Pinpoint the cell where the given text exists, returning its (x, y) midpoint coordinate. 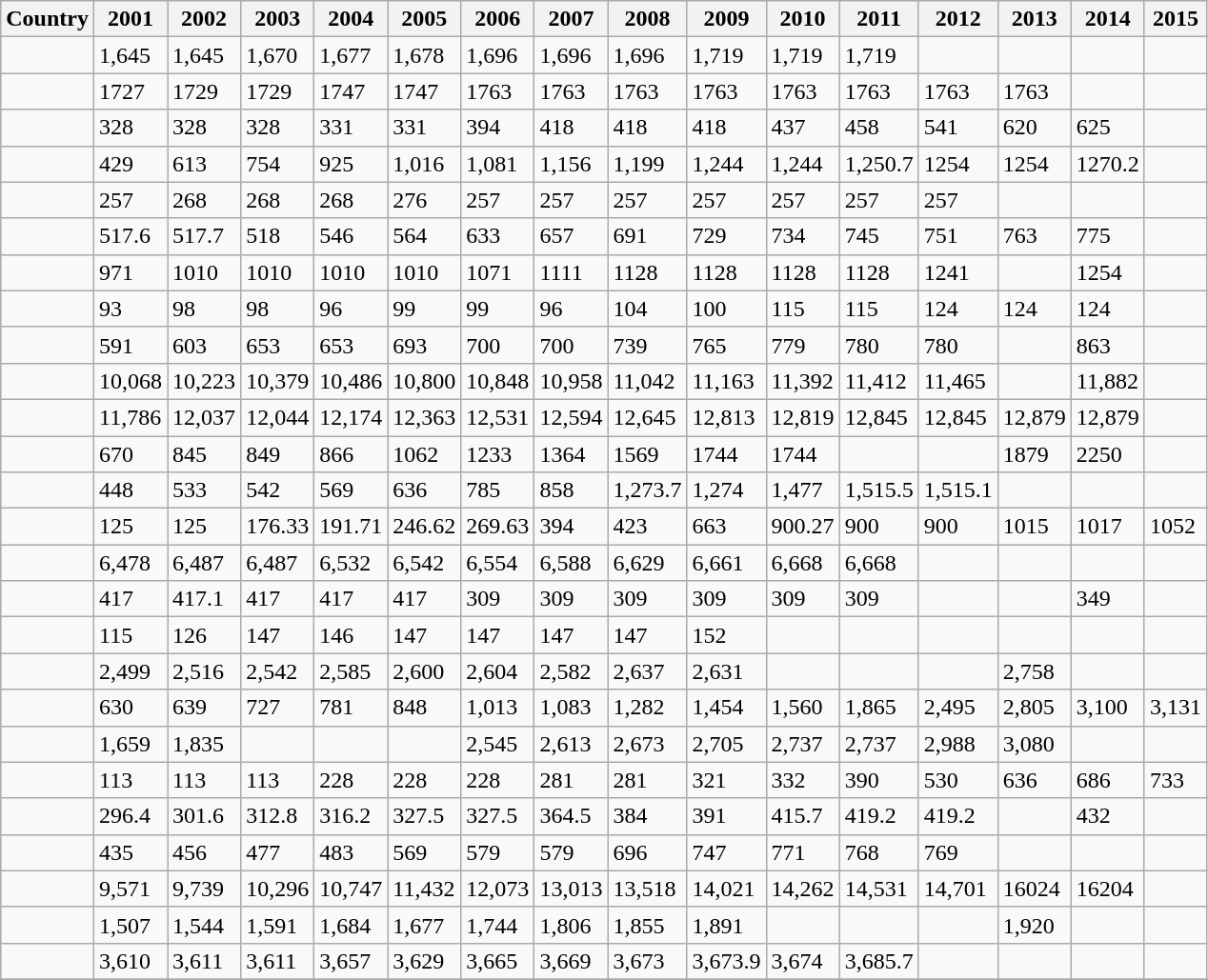
6,554 (497, 563)
321 (726, 780)
845 (204, 454)
781 (351, 708)
2,705 (726, 744)
2,604 (497, 671)
14,531 (878, 889)
1,477 (802, 490)
301.6 (204, 816)
2014 (1107, 19)
727 (278, 708)
1015 (1035, 527)
1879 (1035, 454)
429 (130, 164)
269.63 (497, 527)
2007 (572, 19)
2001 (130, 19)
364.5 (572, 816)
765 (726, 345)
2008 (648, 19)
2,582 (572, 671)
3,080 (1035, 744)
733 (1176, 780)
1071 (497, 272)
1,684 (351, 925)
2250 (1107, 454)
349 (1107, 599)
11,465 (958, 381)
779 (802, 345)
2011 (878, 19)
1,591 (278, 925)
423 (648, 527)
10,848 (497, 381)
663 (726, 527)
12,594 (572, 417)
6,661 (726, 563)
10,068 (130, 381)
9,571 (130, 889)
657 (572, 236)
1,678 (425, 55)
12,174 (351, 417)
1,081 (497, 164)
1,806 (572, 925)
Country (48, 19)
10,747 (351, 889)
14,262 (802, 889)
276 (425, 200)
152 (726, 635)
1,560 (802, 708)
2,585 (351, 671)
691 (648, 236)
12,813 (726, 417)
591 (130, 345)
1,835 (204, 744)
1,507 (130, 925)
2010 (802, 19)
2009 (726, 19)
10,800 (425, 381)
12,819 (802, 417)
517.7 (204, 236)
639 (204, 708)
863 (1107, 345)
3,669 (572, 961)
3,657 (351, 961)
6,588 (572, 563)
1,855 (648, 925)
16204 (1107, 889)
1017 (1107, 527)
477 (278, 852)
2,542 (278, 671)
12,645 (648, 417)
11,882 (1107, 381)
1062 (425, 454)
12,073 (497, 889)
1,515.1 (958, 490)
6,542 (425, 563)
126 (204, 635)
435 (130, 852)
2005 (425, 19)
11,786 (130, 417)
10,958 (572, 381)
93 (130, 309)
745 (878, 236)
625 (1107, 128)
13,013 (572, 889)
1,865 (878, 708)
2002 (204, 19)
763 (1035, 236)
1,744 (497, 925)
11,432 (425, 889)
1,083 (572, 708)
1,274 (726, 490)
2,499 (130, 671)
2013 (1035, 19)
1,016 (425, 164)
858 (572, 490)
6,532 (351, 563)
2015 (1176, 19)
176.33 (278, 527)
10,379 (278, 381)
3,674 (802, 961)
2,637 (648, 671)
12,044 (278, 417)
775 (1107, 236)
517.6 (130, 236)
483 (351, 852)
754 (278, 164)
564 (425, 236)
2,805 (1035, 708)
1,670 (278, 55)
3,100 (1107, 708)
312.8 (278, 816)
785 (497, 490)
296.4 (130, 816)
751 (958, 236)
670 (130, 454)
391 (726, 816)
2004 (351, 19)
971 (130, 272)
1241 (958, 272)
541 (958, 128)
12,363 (425, 417)
12,037 (204, 417)
316.2 (351, 816)
14,021 (726, 889)
6,629 (648, 563)
630 (130, 708)
1,156 (572, 164)
603 (204, 345)
3,685.7 (878, 961)
146 (351, 635)
16024 (1035, 889)
11,163 (726, 381)
2,673 (648, 744)
11,392 (802, 381)
900.27 (802, 527)
747 (726, 852)
13,518 (648, 889)
1111 (572, 272)
2012 (958, 19)
384 (648, 816)
768 (878, 852)
1,659 (130, 744)
1,454 (726, 708)
533 (204, 490)
518 (278, 236)
542 (278, 490)
437 (802, 128)
2,495 (958, 708)
390 (878, 780)
866 (351, 454)
2,516 (204, 671)
729 (726, 236)
1,282 (648, 708)
3,665 (497, 961)
769 (958, 852)
104 (648, 309)
1,920 (1035, 925)
686 (1107, 780)
2,545 (497, 744)
530 (958, 780)
246.62 (425, 527)
613 (204, 164)
1052 (1176, 527)
458 (878, 128)
10,223 (204, 381)
1,250.7 (878, 164)
3,610 (130, 961)
10,486 (351, 381)
620 (1035, 128)
448 (130, 490)
1270.2 (1107, 164)
2003 (278, 19)
734 (802, 236)
848 (425, 708)
6,478 (130, 563)
191.71 (351, 527)
3,673.9 (726, 961)
1,273.7 (648, 490)
1,515.5 (878, 490)
1569 (648, 454)
546 (351, 236)
3,673 (648, 961)
1,013 (497, 708)
2,600 (425, 671)
1,199 (648, 164)
849 (278, 454)
1,891 (726, 925)
3,131 (1176, 708)
2,613 (572, 744)
739 (648, 345)
12,531 (497, 417)
417.1 (204, 599)
10,296 (278, 889)
696 (648, 852)
925 (351, 164)
1,544 (204, 925)
1233 (497, 454)
415.7 (802, 816)
693 (425, 345)
432 (1107, 816)
1727 (130, 91)
100 (726, 309)
9,739 (204, 889)
1364 (572, 454)
771 (802, 852)
14,701 (958, 889)
2,758 (1035, 671)
3,629 (425, 961)
2,988 (958, 744)
332 (802, 780)
456 (204, 852)
633 (497, 236)
2006 (497, 19)
2,631 (726, 671)
11,412 (878, 381)
11,042 (648, 381)
